Determine the (x, y) coordinate at the center of the cell enclosing the given text.  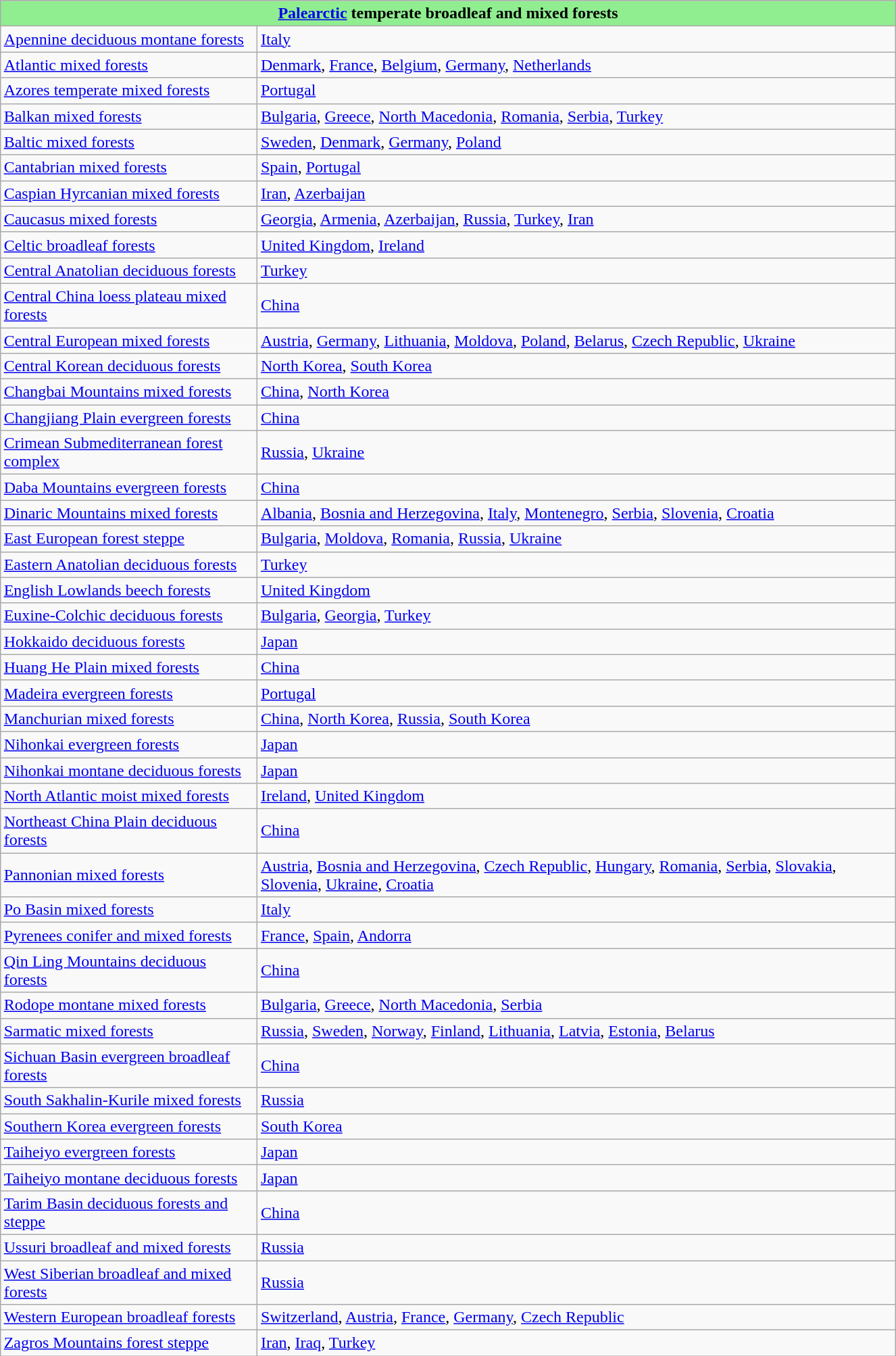
Qin Ling Mountains deciduous forests (128, 971)
Caucasus mixed forests (128, 219)
Bulgaria, Moldova, Romania, Russia, Ukraine (576, 539)
Sichuan Basin evergreen broadleaf forests (128, 1065)
Ussuri broadleaf and mixed forests (128, 1247)
Eastern Anatolian deciduous forests (128, 564)
Western European broadleaf forests (128, 1317)
Crimean Submediterranean forest complex (128, 453)
Southern Korea evergreen forests (128, 1126)
Bulgaria, Georgia, Turkey (576, 616)
Central Korean deciduous forests (128, 366)
Nihonkai evergreen forests (128, 744)
Nihonkai montane deciduous forests (128, 770)
Tarim Basin deciduous forests and steppe (128, 1213)
Northeast China Plain deciduous forests (128, 831)
Ireland, United Kingdom (576, 796)
Rodope montane mixed forests (128, 1005)
Denmark, France, Belgium, Germany, Netherlands (576, 65)
South Sakhalin-Kurile mixed forests (128, 1100)
Taiheiyo montane deciduous forests (128, 1178)
China, North Korea, Russia, South Korea (576, 719)
Spain, Portugal (576, 168)
Madeira evergreen forests (128, 693)
South Korea (576, 1126)
Dinaric Mountains mixed forests (128, 513)
Bulgaria, Greece, North Macedonia, Serbia (576, 1005)
Manchurian mixed forests (128, 719)
Russia, Sweden, Norway, Finland, Lithuania, Latvia, Estonia, Belarus (576, 1031)
West Siberian broadleaf and mixed forests (128, 1282)
Pyrenees conifer and mixed forests (128, 936)
North Korea, South Korea (576, 366)
Austria, Bosnia and Herzegovina, Czech Republic, Hungary, Romania, Serbia, Slovakia, Slovenia, Ukraine, Croatia (576, 875)
Caspian Hyrcanian mixed forests (128, 193)
Changjiang Plain evergreen forests (128, 418)
Zagros Mountains forest steppe (128, 1343)
Pannonian mixed forests (128, 875)
Bulgaria, Greece, North Macedonia, Romania, Serbia, Turkey (576, 116)
Huang He Plain mixed forests (128, 667)
English Lowlands beech forests (128, 590)
Austria, Germany, Lithuania, Moldova, Poland, Belarus, Czech Republic, Ukraine (576, 340)
Sarmatic mixed forests (128, 1031)
Daba Mountains evergreen forests (128, 487)
Cantabrian mixed forests (128, 168)
Iran, Iraq, Turkey (576, 1343)
Russia, Ukraine (576, 453)
Palearctic temperate broadleaf and mixed forests (448, 14)
Atlantic mixed forests (128, 65)
Po Basin mixed forests (128, 910)
Albania, Bosnia and Herzegovina, Italy, Montenegro, Serbia, Slovenia, Croatia (576, 513)
Apennine deciduous montane forests (128, 39)
Baltic mixed forests (128, 142)
Georgia, Armenia, Azerbaijan, Russia, Turkey, Iran (576, 219)
Central China loess plateau mixed forests (128, 306)
Central Anatolian deciduous forests (128, 270)
Celtic broadleaf forests (128, 245)
Sweden, Denmark, Germany, Poland (576, 142)
China, North Korea (576, 392)
Changbai Mountains mixed forests (128, 392)
Hokkaido deciduous forests (128, 641)
Central European mixed forests (128, 340)
East European forest steppe (128, 539)
Taiheiyo evergreen forests (128, 1152)
Euxine-Colchic deciduous forests (128, 616)
United Kingdom, Ireland (576, 245)
United Kingdom (576, 590)
Balkan mixed forests (128, 116)
North Atlantic moist mixed forests (128, 796)
Iran, Azerbaijan (576, 193)
France, Spain, Andorra (576, 936)
Azores temperate mixed forests (128, 91)
Switzerland, Austria, France, Germany, Czech Republic (576, 1317)
